Output the [x, y] coordinate of the center of the cell containing the given text.  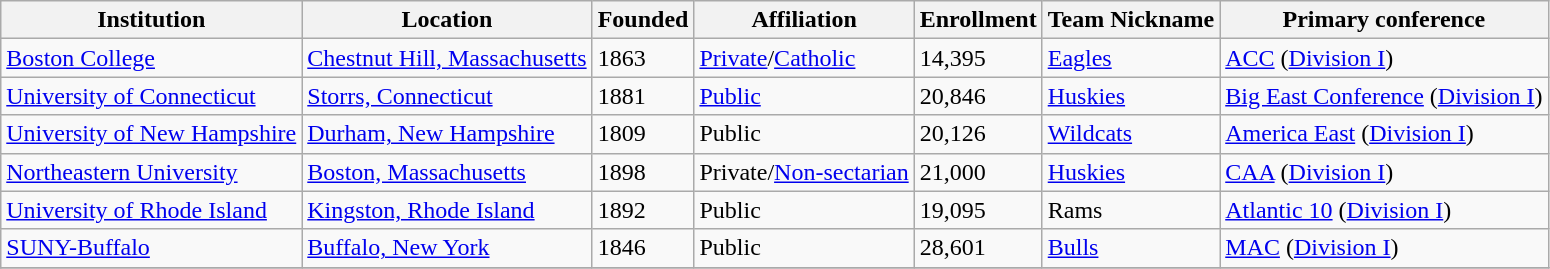
20,126 [978, 134]
1863 [643, 58]
Affiliation [804, 20]
America East (Division I) [1384, 134]
SUNY-Buffalo [152, 248]
Eagles [1131, 58]
Private/Non-sectarian [804, 172]
Enrollment [978, 20]
1898 [643, 172]
Institution [152, 20]
1892 [643, 210]
Boston College [152, 58]
28,601 [978, 248]
Location [447, 20]
Buffalo, New York [447, 248]
19,095 [978, 210]
Wildcats [1131, 134]
Atlantic 10 (Division I) [1384, 210]
Founded [643, 20]
1846 [643, 248]
Private/Catholic [804, 58]
University of Rhode Island [152, 210]
Boston, Massachusetts [447, 172]
MAC (Division I) [1384, 248]
CAA (Division I) [1384, 172]
ACC (Division I) [1384, 58]
University of New Hampshire [152, 134]
Team Nickname [1131, 20]
21,000 [978, 172]
1881 [643, 96]
Kingston, Rhode Island [447, 210]
Storrs, Connecticut [447, 96]
Primary conference [1384, 20]
Durham, New Hampshire [447, 134]
Rams [1131, 210]
Northeastern University [152, 172]
1809 [643, 134]
University of Connecticut [152, 96]
14,395 [978, 58]
Chestnut Hill, Massachusetts [447, 58]
Bulls [1131, 248]
Big East Conference (Division I) [1384, 96]
20,846 [978, 96]
